Determine the [x, y] coordinate at the center of the cell enclosing the given text.  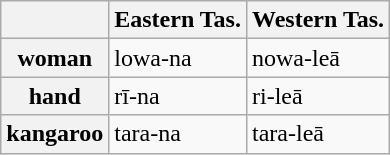
Eastern Tas. [178, 20]
tara-na [178, 134]
woman [55, 58]
kangaroo [55, 134]
nowa-leā [318, 58]
rī-na [178, 96]
ri-leā [318, 96]
hand [55, 96]
tara-leā [318, 134]
Western Tas. [318, 20]
lowa-na [178, 58]
